Pinpoint the cell where the given text exists, returning its (X, Y) midpoint coordinate. 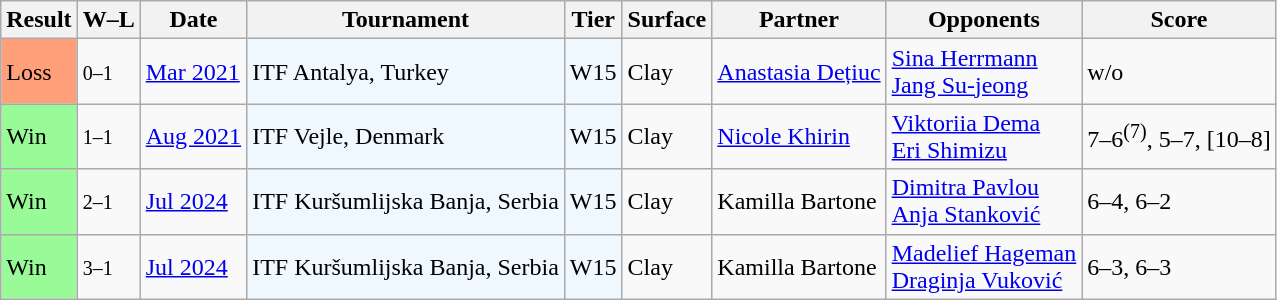
Date (193, 20)
ITF Vejle, Denmark (406, 136)
Anastasia Dețiuc (799, 72)
Opponents (984, 20)
3–1 (108, 266)
Tournament (406, 20)
1–1 (108, 136)
Partner (799, 20)
W–L (108, 20)
2–1 (108, 202)
Viktoriia Dema Eri Shimizu (984, 136)
7–6(7), 5–7, [10–8] (1179, 136)
Aug 2021 (193, 136)
6–3, 6–3 (1179, 266)
Mar 2021 (193, 72)
6–4, 6–2 (1179, 202)
Madelief Hageman Draginja Vuković (984, 266)
0–1 (108, 72)
Loss (39, 72)
Sina Herrmann Jang Su-jeong (984, 72)
w/o (1179, 72)
Surface (667, 20)
Tier (593, 20)
Dimitra Pavlou Anja Stanković (984, 202)
Nicole Khirin (799, 136)
Result (39, 20)
Score (1179, 20)
ITF Antalya, Turkey (406, 72)
